Extract the [X, Y] coordinate from the center of the cell holding the provided text.  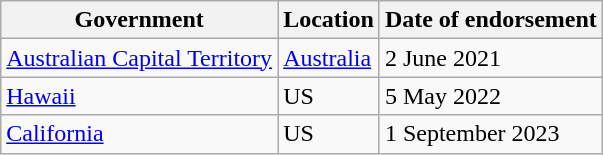
California [140, 134]
Australian Capital Territory [140, 58]
Hawaii [140, 96]
Date of endorsement [490, 20]
2 June 2021 [490, 58]
Australia [329, 58]
Government [140, 20]
5 May 2022 [490, 96]
1 September 2023 [490, 134]
Location [329, 20]
